Determine the [X, Y] coordinate at the center of the cell enclosing the given text.  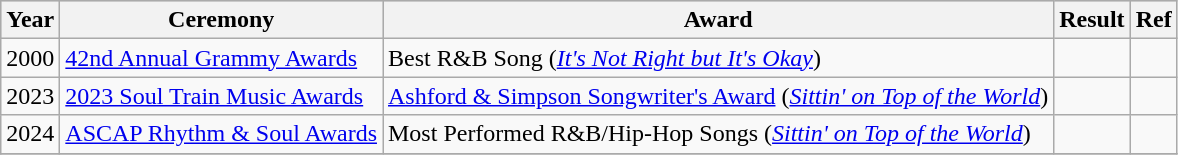
42nd Annual Grammy Awards [222, 58]
ASCAP Rhythm & Soul Awards [222, 134]
Award [718, 20]
2000 [30, 58]
2023 [30, 96]
2023 Soul Train Music Awards [222, 96]
Ceremony [222, 20]
Ref [1154, 20]
Result [1092, 20]
Best R&B Song (It's Not Right but It's Okay) [718, 58]
2024 [30, 134]
Ashford & Simpson Songwriter's Award (Sittin' on Top of the World) [718, 96]
Year [30, 20]
Most Performed R&B/Hip-Hop Songs (Sittin' on Top of the World) [718, 134]
